Provide the [X, Y] coordinate of the cell's center where the given text is located.  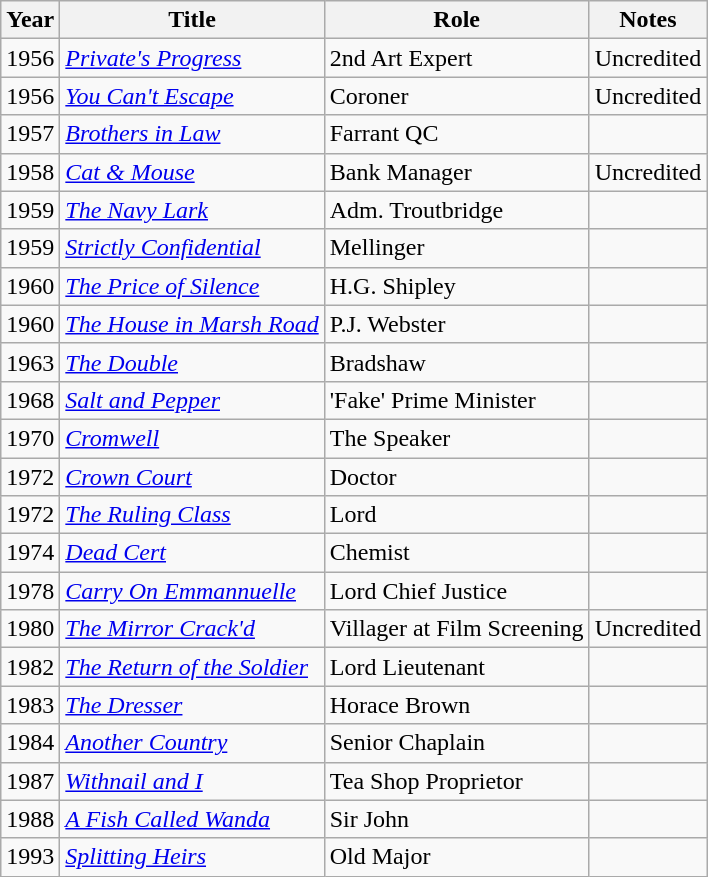
Brothers in Law [192, 134]
Tea Shop Proprietor [456, 781]
H.G. Shipley [456, 286]
The Price of Silence [192, 286]
Lord Lieutenant [456, 667]
Salt and Pepper [192, 400]
Title [192, 20]
Lord [456, 515]
'Fake' Prime Minister [456, 400]
Another Country [192, 743]
Splitting Heirs [192, 857]
1988 [30, 819]
Villager at Film Screening [456, 629]
Adm. Troutbridge [456, 210]
Horace Brown [456, 705]
The Return of the Soldier [192, 667]
Farrant QC [456, 134]
1983 [30, 705]
The Speaker [456, 438]
P.J. Webster [456, 324]
Cromwell [192, 438]
1982 [30, 667]
Lord Chief Justice [456, 591]
Old Major [456, 857]
A Fish Called Wanda [192, 819]
1968 [30, 400]
Notes [648, 20]
Coroner [456, 96]
Sir John [456, 819]
The Mirror Crack'd [192, 629]
Role [456, 20]
Chemist [456, 553]
Year [30, 20]
2nd Art Expert [456, 58]
Crown Court [192, 477]
The Navy Lark [192, 210]
1993 [30, 857]
1974 [30, 553]
The House in Marsh Road [192, 324]
Carry On Emmannuelle [192, 591]
1970 [30, 438]
The Ruling Class [192, 515]
Dead Cert [192, 553]
Private's Progress [192, 58]
Doctor [456, 477]
Bradshaw [456, 362]
Bank Manager [456, 172]
You Can't Escape [192, 96]
1958 [30, 172]
The Dresser [192, 705]
Withnail and I [192, 781]
1957 [30, 134]
Strictly Confidential [192, 248]
1987 [30, 781]
1984 [30, 743]
Mellinger [456, 248]
1980 [30, 629]
Cat & Mouse [192, 172]
1978 [30, 591]
1963 [30, 362]
The Double [192, 362]
Senior Chaplain [456, 743]
